Scan for the cell matching the given text and deliver its [x, y] coordinate at center. 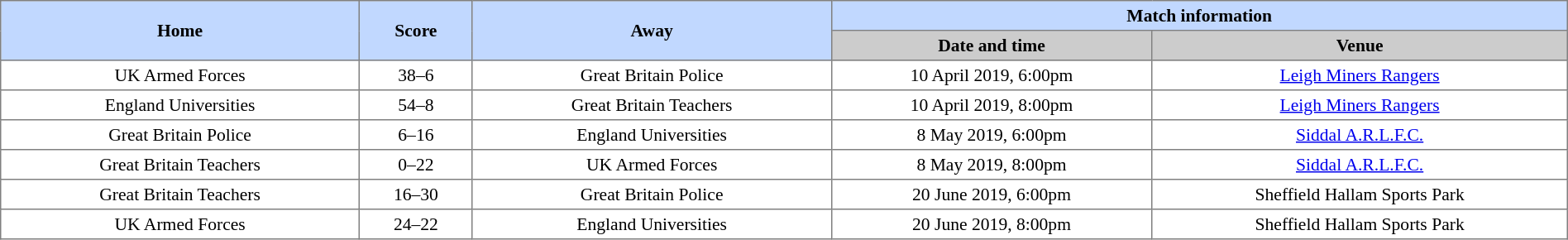
20 June 2019, 6:00pm [992, 194]
10 April 2019, 8:00pm [992, 105]
24–22 [415, 224]
0–22 [415, 165]
6–16 [415, 135]
8 May 2019, 8:00pm [992, 165]
Away [652, 31]
10 April 2019, 6:00pm [992, 75]
Score [415, 31]
Venue [1360, 46]
Date and time [992, 46]
38–6 [415, 75]
8 May 2019, 6:00pm [992, 135]
Home [180, 31]
16–30 [415, 194]
20 June 2019, 8:00pm [992, 224]
54–8 [415, 105]
Match information [1199, 16]
